Scan for the cell matching the given text and deliver its (x, y) coordinate at center. 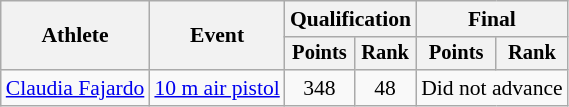
Qualification (350, 19)
348 (320, 88)
48 (385, 88)
10 m air pistol (216, 88)
Did not advance (492, 88)
Claudia Fajardo (76, 88)
Final (492, 19)
Athlete (76, 36)
Event (216, 36)
